Provide the [x, y] coordinate of the cell's center where the given text is located.  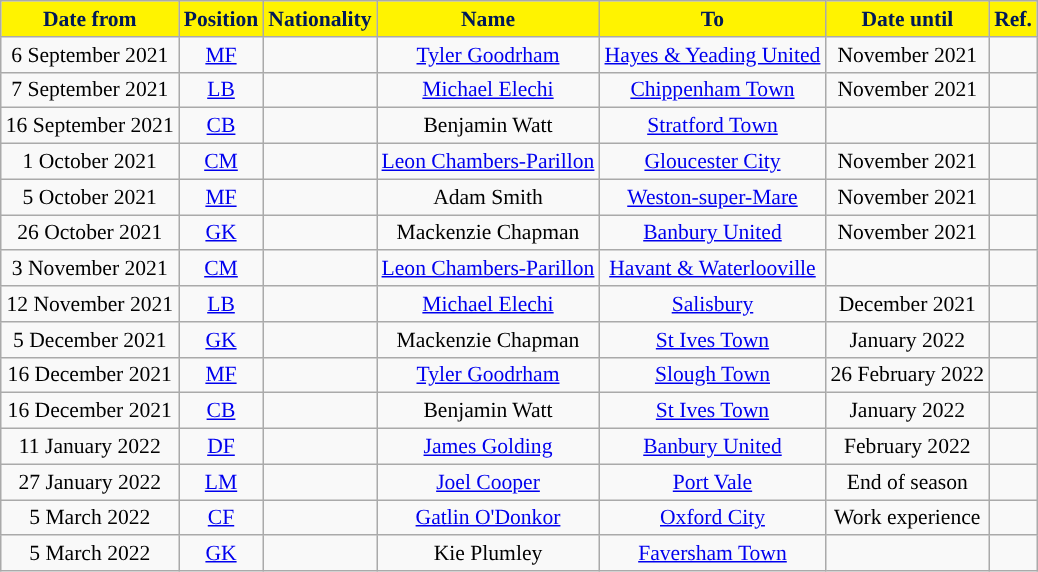
Gatlin O'Donkor [488, 518]
Chippenham Town [712, 90]
Slough Town [712, 375]
End of season [907, 482]
Adam Smith [488, 197]
Gloucester City [712, 162]
3 November 2021 [90, 269]
11 January 2022 [90, 447]
Joel Cooper [488, 482]
Name [488, 19]
Faversham Town [712, 554]
James Golding [488, 447]
December 2021 [907, 304]
Stratford Town [712, 126]
7 September 2021 [90, 90]
February 2022 [907, 447]
Date until [907, 19]
Date from [90, 19]
Ref. [1013, 19]
Position [221, 19]
Nationality [320, 19]
DF [221, 447]
To [712, 19]
6 September 2021 [90, 55]
5 December 2021 [90, 340]
Kie Plumley [488, 554]
12 November 2021 [90, 304]
CF [221, 518]
Havant & Waterlooville [712, 269]
Weston-super-Mare [712, 197]
1 October 2021 [90, 162]
27 January 2022 [90, 482]
Work experience [907, 518]
Port Vale [712, 482]
Salisbury [712, 304]
26 October 2021 [90, 233]
5 October 2021 [90, 197]
16 September 2021 [90, 126]
26 February 2022 [907, 375]
Hayes & Yeading United [712, 55]
Oxford City [712, 518]
LM [221, 482]
